Return the (X, Y) coordinate for the center point of the cell that contains the specified text.  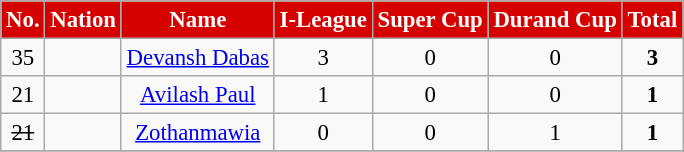
Name (198, 20)
Zothanmawia (198, 133)
Super Cup (430, 20)
Devansh Dabas (198, 58)
Nation (83, 20)
Durand Cup (555, 20)
Total (652, 20)
No. (23, 20)
I-League (323, 20)
Avilash Paul (198, 95)
35 (23, 58)
